From the cell containing the given text, extract its center point as [x, y] coordinate. 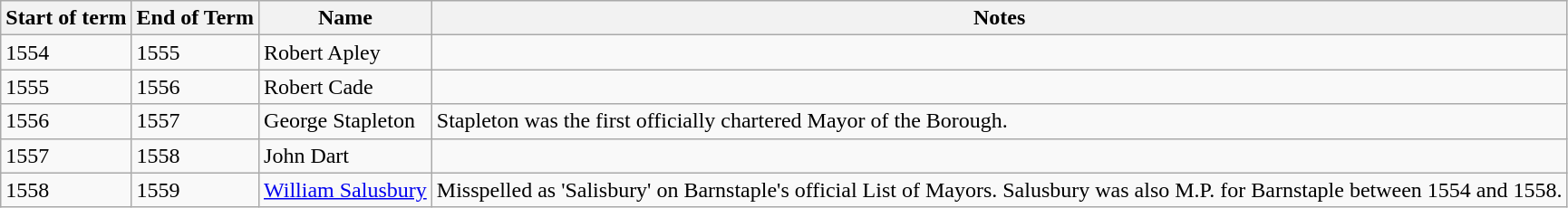
Misspelled as 'Salisbury' on Barnstaple's official List of Mayors. Salusbury was also M.P. for Barnstaple between 1554 and 1558. [999, 190]
George Stapleton [346, 121]
Name [346, 18]
1559 [195, 190]
End of Term [195, 18]
1554 [66, 52]
Robert Cade [346, 87]
John Dart [346, 156]
Stapleton was the first officially chartered Mayor of the Borough. [999, 121]
Start of term [66, 18]
Robert Apley [346, 52]
Notes [999, 18]
William Salusbury [346, 190]
